Detect which cell encompasses the target text, then output its (X, Y) center coordinate. 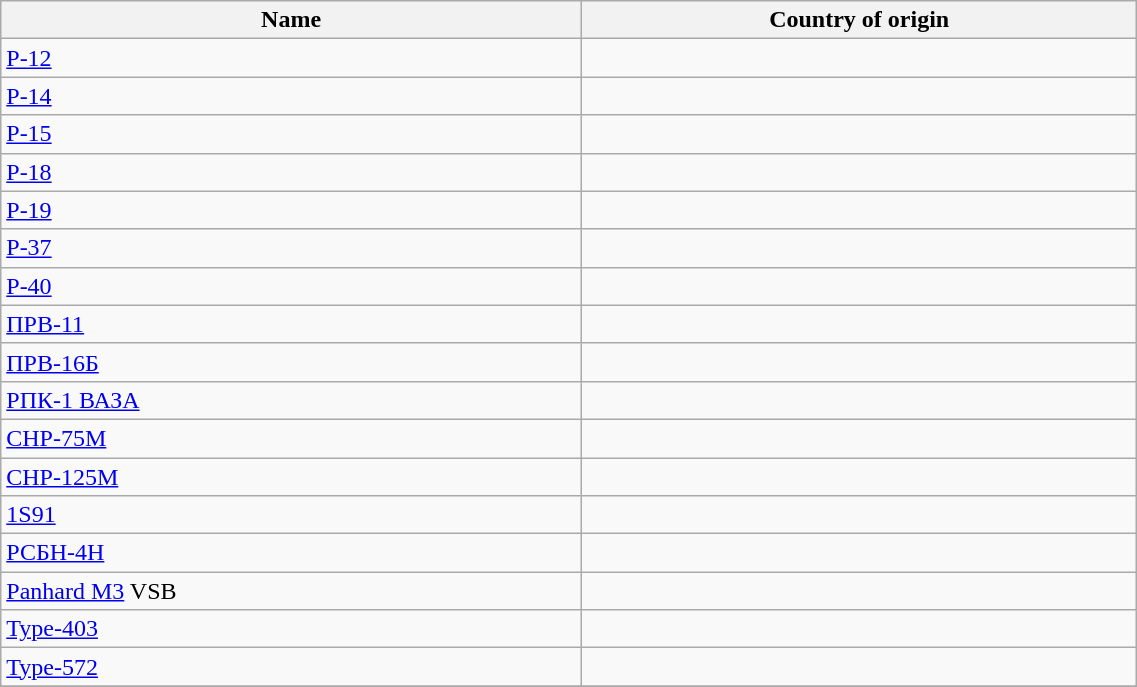
РСБН-4Н (292, 553)
Type-403 (292, 629)
СНР-125M (292, 477)
P-14 (292, 96)
P-15 (292, 134)
Name (292, 20)
РПК-1 ВАЗА (292, 400)
ПРВ-11 (292, 324)
P-18 (292, 172)
1S91 (292, 515)
Type-572 (292, 667)
Panhard M3 VSB (292, 591)
P-40 (292, 286)
P-19 (292, 210)
P-12 (292, 58)
СНР-75M (292, 438)
ПРВ-16Б (292, 362)
Country of origin (858, 20)
P-37 (292, 248)
